Detect which cell encompasses the target text, then output its [X, Y] center coordinate. 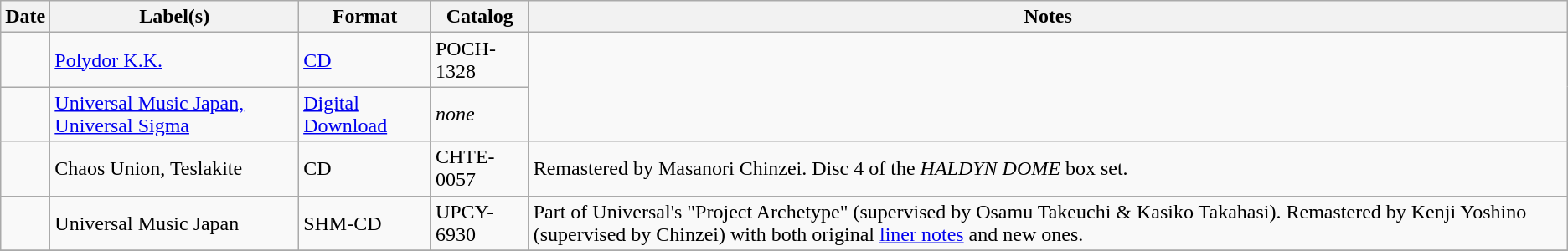
UPCY-6930 [479, 223]
Label(s) [174, 17]
Universal Music Japan, Universal Sigma [174, 114]
none [479, 114]
SHM-CD [365, 223]
Notes [1048, 17]
Remastered by Masanori Chinzei. Disc 4 of the HALDYN DOME box set. [1048, 169]
Chaos Union, Teslakite [174, 169]
Polydor K.K. [174, 60]
POCH-1328 [479, 60]
Format [365, 17]
CHTE-0057 [479, 169]
Universal Music Japan [174, 223]
Digital Download [365, 114]
Catalog [479, 17]
Date [25, 17]
